Locate the cell with the specified text and output its (X, Y) center coordinate. 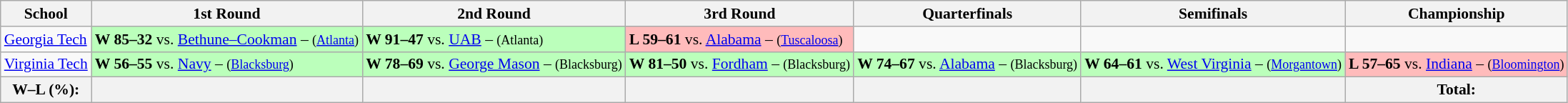
W 74–67 vs. Alabama – (Blacksburg) (967, 64)
Total: (1456, 90)
W 64–61 vs. West Virginia – (Morgantown) (1213, 64)
L 59–61 vs. Alabama – (Tuscaloosa) (740, 39)
W–L (%): (46, 90)
W 85–32 vs. Bethune–Cookman – (Atlanta) (227, 39)
3rd Round (740, 14)
2nd Round (494, 14)
W 78–69 vs. George Mason – (Blacksburg) (494, 64)
W 81–50 vs. Fordham – (Blacksburg) (740, 64)
1st Round (227, 14)
School (46, 14)
Virginia Tech (46, 64)
W 56–55 vs. Navy – (Blacksburg) (227, 64)
Georgia Tech (46, 39)
Quarterfinals (967, 14)
W 91–47 vs. UAB – (Atlanta) (494, 39)
Semifinals (1213, 14)
Championship (1456, 14)
L 57–65 vs. Indiana – (Bloomington) (1456, 64)
